Identify which cell holds the provided text, then report its (X, Y) central coordinate. 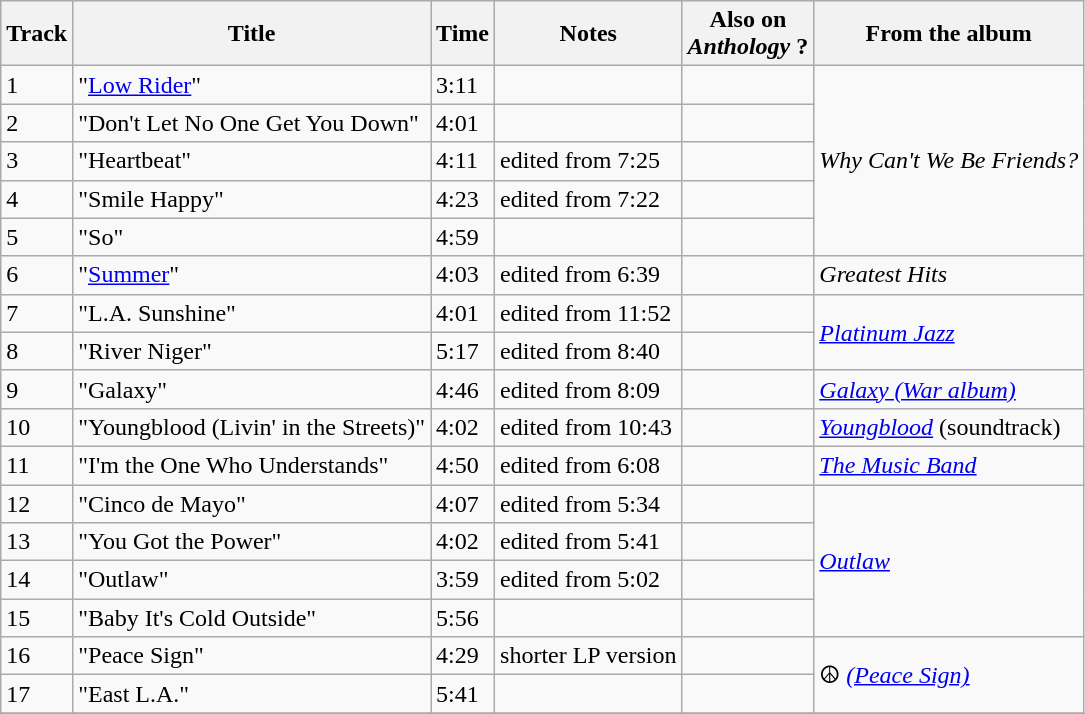
Why Can't We Be Friends? (949, 161)
edited from 7:22 (588, 199)
9 (37, 389)
"Youngblood (Livin' in the Streets)" (252, 427)
16 (37, 656)
"Baby It's Cold Outside" (252, 618)
"Outlaw" (252, 580)
4:29 (463, 656)
4:59 (463, 237)
Greatest Hits (949, 275)
shorter LP version (588, 656)
4:03 (463, 275)
edited from 11:52 (588, 313)
8 (37, 351)
14 (37, 580)
3:59 (463, 580)
edited from 5:34 (588, 503)
12 (37, 503)
"Cinco de Mayo" (252, 503)
edited from 8:40 (588, 351)
"Peace Sign" (252, 656)
☮ (Peace Sign) (949, 675)
3:11 (463, 85)
17 (37, 694)
7 (37, 313)
Time (463, 34)
"Don't Let No One Get You Down" (252, 123)
Track (37, 34)
"Heartbeat" (252, 161)
"I'm the One Who Understands" (252, 465)
15 (37, 618)
"So" (252, 237)
4 (37, 199)
4:11 (463, 161)
Notes (588, 34)
Also onAnthology ? (748, 34)
6 (37, 275)
"You Got the Power" (252, 542)
The Music Band (949, 465)
edited from 5:02 (588, 580)
Youngblood (soundtrack) (949, 427)
"Summer" (252, 275)
edited from 8:09 (588, 389)
"Galaxy" (252, 389)
edited from 7:25 (588, 161)
Title (252, 34)
2 (37, 123)
10 (37, 427)
5:17 (463, 351)
5:56 (463, 618)
From the album (949, 34)
edited from 10:43 (588, 427)
5 (37, 237)
4:07 (463, 503)
"River Niger" (252, 351)
Platinum Jazz (949, 332)
edited from 6:39 (588, 275)
4:50 (463, 465)
"East L.A." (252, 694)
"Low Rider" (252, 85)
edited from 6:08 (588, 465)
3 (37, 161)
11 (37, 465)
"L.A. Sunshine" (252, 313)
"Smile Happy" (252, 199)
1 (37, 85)
4:46 (463, 389)
edited from 5:41 (588, 542)
5:41 (463, 694)
Galaxy (War album) (949, 389)
Outlaw (949, 560)
13 (37, 542)
4:23 (463, 199)
